Capture the cell that displays the provided text and extract its (X, Y) central coordinate. 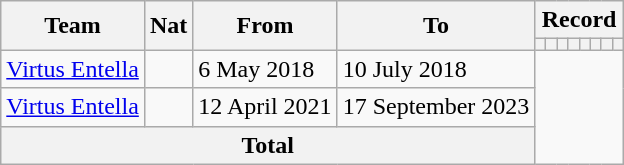
To (436, 26)
Team (73, 26)
12 April 2021 (265, 107)
6 May 2018 (265, 69)
Total (268, 145)
10 July 2018 (436, 69)
Nat (168, 26)
Record (579, 20)
From (265, 26)
17 September 2023 (436, 107)
